Locate the cell with the specified text and output its (X, Y) center coordinate. 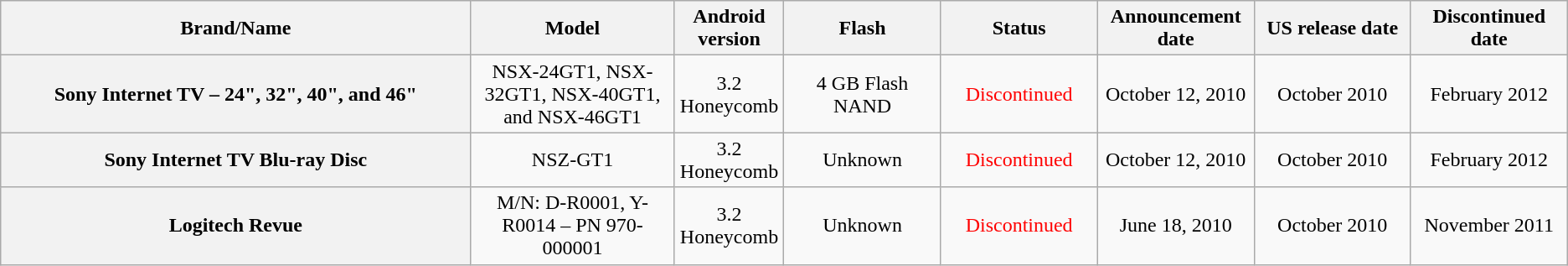
NSX-24GT1, NSX-32GT1, NSX-40GT1, and NSX-46GT1 (573, 94)
4 GB Flash NAND (863, 94)
Sony Internet TV – 24", 32", 40", and 46" (236, 94)
June 18, 2010 (1176, 226)
Discontinued date (1489, 29)
Status (1019, 29)
Brand/Name (236, 29)
Model (573, 29)
Flash (863, 29)
Sony Internet TV Blu-ray Disc (236, 159)
Logitech Revue (236, 226)
Android version (729, 29)
November 2011 (1489, 226)
Announcement date (1176, 29)
NSZ-GT1 (573, 159)
M/N: D-R0001, Y-R0014 – PN 970-000001 (573, 226)
US release date (1332, 29)
